For the text-containing cell, return its midpoint in [x, y] coordinate format. 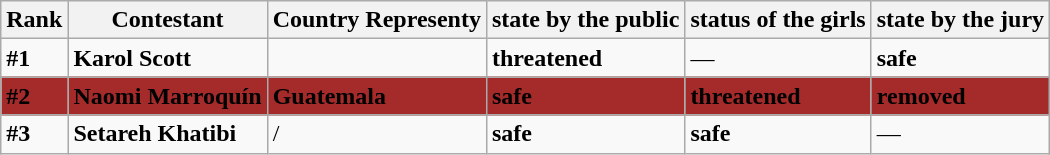
status of the girls [778, 20]
removed [960, 96]
Contestant [168, 20]
Karol Scott [168, 58]
#2 [34, 96]
#1 [34, 58]
state by the public [585, 20]
Guatemala [376, 96]
Setareh Khatibi [168, 134]
#3 [34, 134]
Naomi Marroquín [168, 96]
state by the jury [960, 20]
/ [376, 134]
Country Representy [376, 20]
Rank [34, 20]
